From the cell containing the given text, extract its center point as [x, y] coordinate. 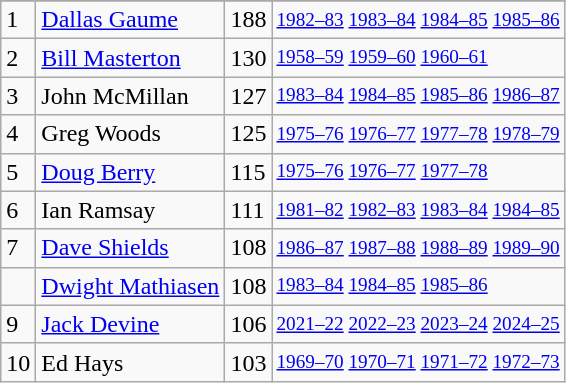
5 [18, 172]
Jack Devine [130, 324]
1975–76 1976–77 1977–78 [418, 172]
111 [248, 210]
130 [248, 58]
103 [248, 362]
Doug Berry [130, 172]
1981–82 1982–83 1983–84 1984–85 [418, 210]
1982–83 1983–84 1984–85 1985–86 [418, 20]
9 [18, 324]
4 [18, 134]
3 [18, 96]
Greg Woods [130, 134]
106 [248, 324]
127 [248, 96]
1986–87 1987–88 1988–89 1989–90 [418, 248]
115 [248, 172]
John McMillan [130, 96]
6 [18, 210]
1983–84 1984–85 1985–86 [418, 286]
1958–59 1959–60 1960–61 [418, 58]
1983–84 1984–85 1985–86 1986–87 [418, 96]
188 [248, 20]
2 [18, 58]
Ian Ramsay [130, 210]
10 [18, 362]
Bill Masterton [130, 58]
Dwight Mathiasen [130, 286]
1969–70 1970–71 1971–72 1972–73 [418, 362]
125 [248, 134]
7 [18, 248]
Dallas Gaume [130, 20]
2021–22 2022–23 2023–24 2024–25 [418, 324]
1 [18, 20]
Dave Shields [130, 248]
Ed Hays [130, 362]
1975–76 1976–77 1977–78 1978–79 [418, 134]
